Identify which cell holds the provided text, then report its [x, y] central coordinate. 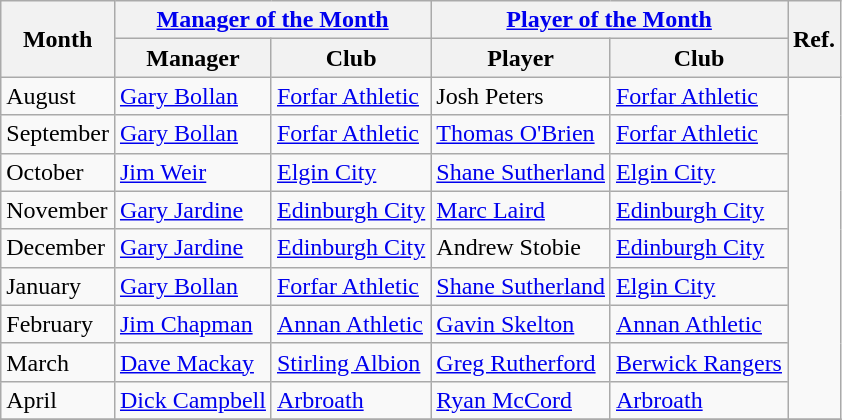
Jim Chapman [192, 324]
Thomas O'Brien [521, 134]
Player of the Month [610, 20]
Jim Weir [192, 172]
October [58, 172]
Greg Rutherford [521, 362]
Andrew Stobie [521, 248]
November [58, 210]
Month [58, 39]
Dave Mackay [192, 362]
Marc Laird [521, 210]
April [58, 400]
August [58, 96]
February [58, 324]
Berwick Rangers [698, 362]
Manager of the Month [272, 20]
Josh Peters [521, 96]
December [58, 248]
Ryan McCord [521, 400]
Gavin Skelton [521, 324]
Manager [192, 58]
Dick Campbell [192, 400]
January [58, 286]
March [58, 362]
Ref. [814, 39]
Stirling Albion [350, 362]
Player [521, 58]
September [58, 134]
